Output the (X, Y) coordinate of the center of the cell containing the given text.  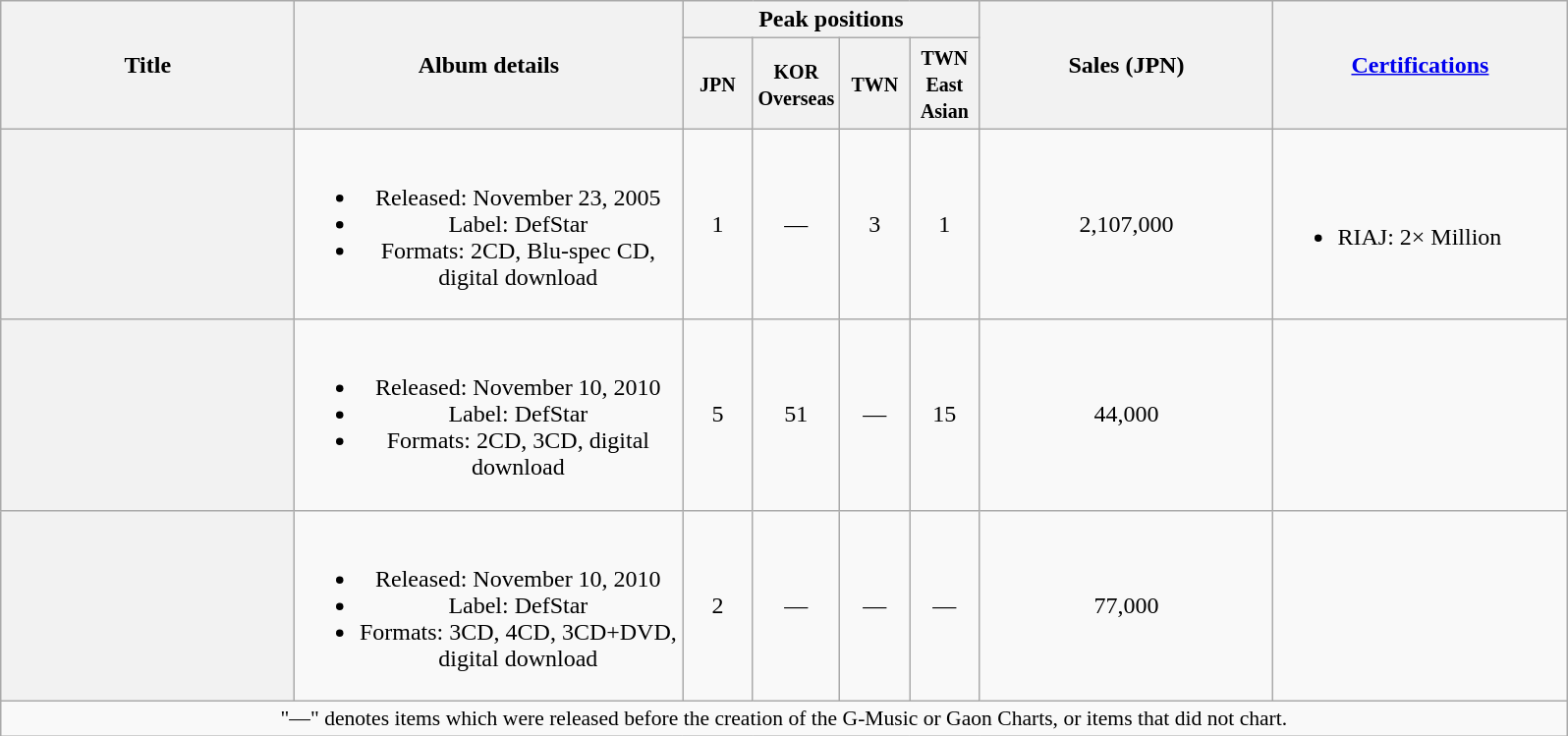
3 (874, 224)
Sales (JPN) (1126, 65)
Certifications (1421, 65)
KOROverseas (796, 84)
Released: November 10, 2010Label: DefStarFormats: 3CD, 4CD, 3CD+DVD, digital download (489, 605)
15 (945, 415)
TWN East Asian (945, 84)
51 (796, 415)
Peak positions (831, 20)
RIAJ: 2× Million (1421, 224)
Released: November 10, 2010Label: DefStarFormats: 2CD, 3CD, digital download (489, 415)
5 (717, 415)
"—" denotes items which were released before the creation of the G-Music or Gaon Charts, or items that did not chart. (784, 718)
2,107,000 (1126, 224)
Album details (489, 65)
2 (717, 605)
77,000 (1126, 605)
JPN (717, 84)
44,000 (1126, 415)
TWN (874, 84)
Title (147, 65)
Released: November 23, 2005Label: DefStarFormats: 2CD, Blu-spec CD, digital download (489, 224)
